Return (X, Y) of the center of cell containing provided text 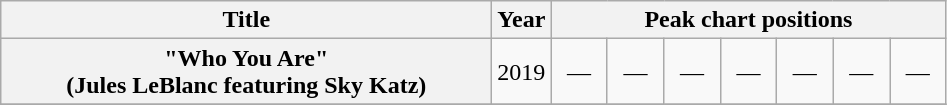
Year (522, 20)
Title (246, 20)
Peak chart positions (748, 20)
"Who You Are" (Jules LeBlanc featuring Sky Katz) (246, 72)
2019 (522, 72)
